For the text-containing cell, return its midpoint in [X, Y] coordinate format. 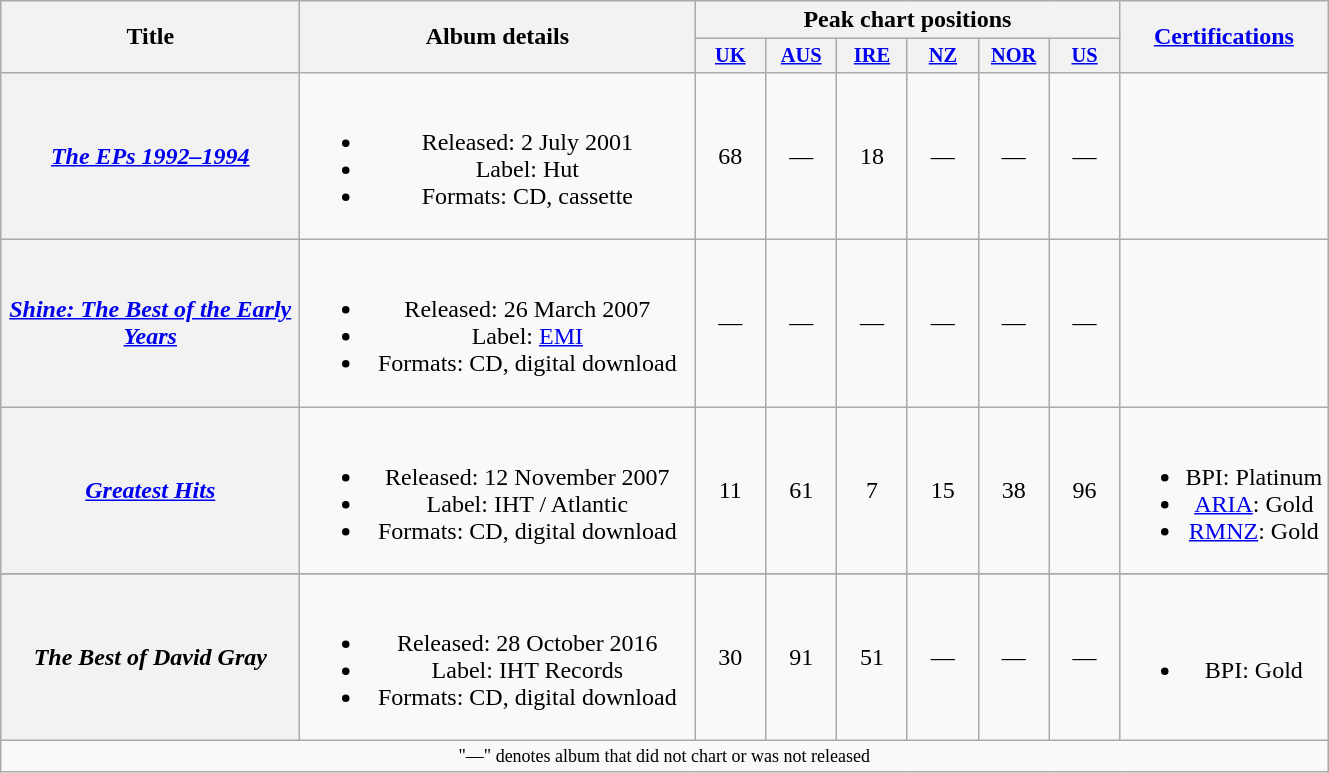
15 [942, 490]
7 [872, 490]
Released: 12 November 2007Label: IHT / AtlanticFormats: CD, digital download [498, 490]
96 [1084, 490]
61 [802, 490]
The Best of David Gray [150, 658]
11 [730, 490]
"—" denotes album that did not chart or was not released [664, 756]
Peak chart positions [908, 20]
Certifications [1224, 37]
US [1084, 56]
91 [802, 658]
BPI: Gold [1224, 658]
AUS [802, 56]
Shine: The Best of the Early Years [150, 324]
UK [730, 56]
Released: 2 July 2001Label: HutFormats: CD, cassette [498, 156]
Title [150, 37]
The EPs 1992–1994 [150, 156]
BPI: PlatinumARIA: GoldRMNZ: Gold [1224, 490]
51 [872, 658]
18 [872, 156]
Album details [498, 37]
30 [730, 658]
Released: 28 October 2016Label: IHT RecordsFormats: CD, digital download [498, 658]
38 [1014, 490]
Released: 26 March 2007Label: EMIFormats: CD, digital download [498, 324]
Greatest Hits [150, 490]
IRE [872, 56]
68 [730, 156]
NOR [1014, 56]
NZ [942, 56]
